Return (x, y) of the center of cell containing provided text 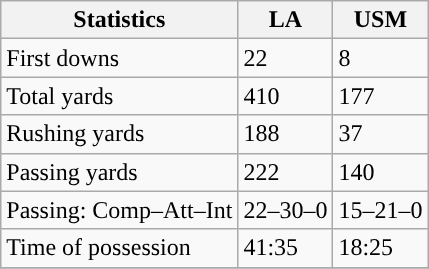
188 (286, 134)
22 (286, 58)
USM (380, 20)
First downs (120, 58)
410 (286, 96)
Rushing yards (120, 134)
Total yards (120, 96)
Passing: Comp–Att–Int (120, 210)
177 (380, 96)
140 (380, 172)
Statistics (120, 20)
222 (286, 172)
15–21–0 (380, 210)
18:25 (380, 248)
22–30–0 (286, 210)
8 (380, 58)
LA (286, 20)
Passing yards (120, 172)
Time of possession (120, 248)
41:35 (286, 248)
37 (380, 134)
